Find where the given text appears and provide that cell's center as [X, Y] coordinate. 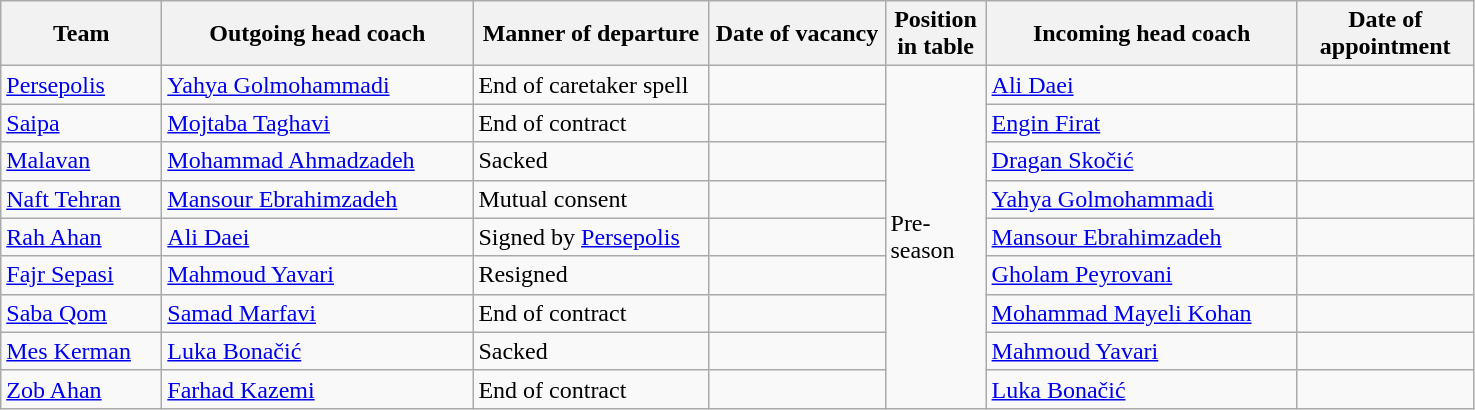
Saba Qom [82, 313]
Outgoing head coach [318, 34]
Team [82, 34]
Mohammad Ahmadzadeh [318, 161]
Malavan [82, 161]
Farhad Kazemi [318, 389]
Dragan Skočić [1142, 161]
Position in table [936, 34]
Naft Tehran [82, 199]
Incoming head coach [1142, 34]
Saipa [82, 123]
Samad Marfavi [318, 313]
Date of vacancy [797, 34]
Mohammad Mayeli Kohan [1142, 313]
Gholam Peyrovani [1142, 275]
Date of appointment [1385, 34]
Resigned [591, 275]
Persepolis [82, 85]
Fajr Sepasi [82, 275]
Mutual consent [591, 199]
Zob Ahan [82, 389]
Manner of departure [591, 34]
End of caretaker spell [591, 85]
Pre-season [936, 238]
Rah Ahan [82, 237]
Mojtaba Taghavi [318, 123]
Engin Firat [1142, 123]
Signed by Persepolis [591, 237]
Mes Kerman [82, 351]
